Scan for the cell matching the given text and deliver its [x, y] coordinate at center. 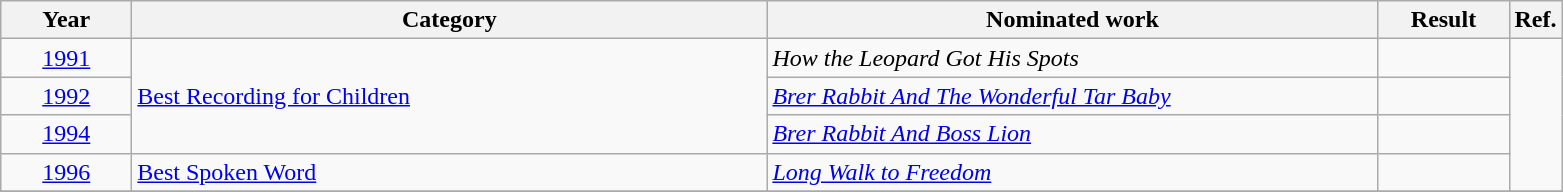
Ref. [1536, 20]
Best Spoken Word [450, 172]
1992 [66, 96]
Brer Rabbit And The Wonderful Tar Baby [1072, 96]
How the Leopard Got His Spots [1072, 58]
1996 [66, 172]
1994 [66, 134]
Year [66, 20]
Best Recording for Children [450, 96]
Brer Rabbit And Boss Lion [1072, 134]
Category [450, 20]
Nominated work [1072, 20]
Result [1444, 20]
1991 [66, 58]
Long Walk to Freedom [1072, 172]
